Identify which cell holds the provided text, then report its (X, Y) central coordinate. 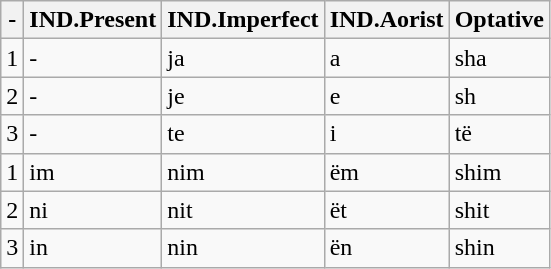
nim (243, 172)
sha (499, 58)
sh (499, 96)
im (93, 172)
ëm (386, 172)
in (93, 248)
te (243, 134)
e (386, 96)
shin (499, 248)
ët (386, 210)
shim (499, 172)
IND.Aorist (386, 20)
nit (243, 210)
nin (243, 248)
a (386, 58)
IND.Present (93, 20)
ën (386, 248)
i (386, 134)
ni (93, 210)
IND.Imperfect (243, 20)
je (243, 96)
shit (499, 210)
ja (243, 58)
të (499, 134)
Optative (499, 20)
